Scan for the cell matching the given text and deliver its (x, y) coordinate at center. 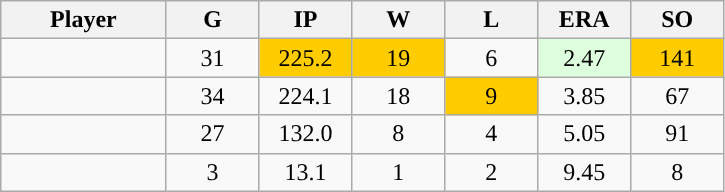
6 (492, 58)
67 (678, 96)
141 (678, 58)
132.0 (306, 134)
L (492, 20)
31 (212, 58)
9.45 (584, 172)
3 (212, 172)
224.1 (306, 96)
9 (492, 96)
2 (492, 172)
Player (84, 20)
3.85 (584, 96)
ERA (584, 20)
2.47 (584, 58)
225.2 (306, 58)
19 (398, 58)
91 (678, 134)
13.1 (306, 172)
W (398, 20)
4 (492, 134)
34 (212, 96)
IP (306, 20)
18 (398, 96)
27 (212, 134)
SO (678, 20)
1 (398, 172)
5.05 (584, 134)
G (212, 20)
